Scan for the cell matching the given text and deliver its [x, y] coordinate at center. 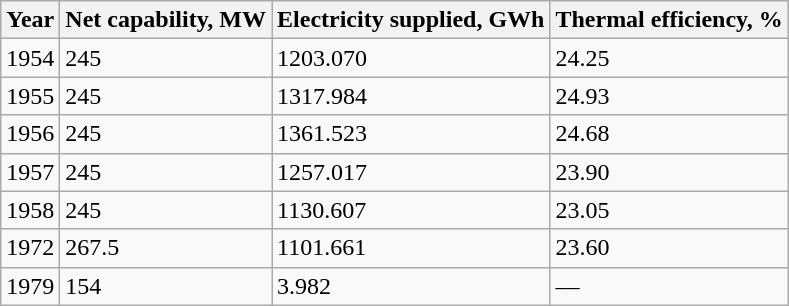
Thermal efficiency, % [669, 20]
1257.017 [411, 172]
24.25 [669, 58]
23.05 [669, 210]
23.90 [669, 172]
1203.070 [411, 58]
1956 [30, 134]
1958 [30, 210]
1317.984 [411, 96]
24.68 [669, 134]
1979 [30, 286]
1957 [30, 172]
1101.661 [411, 248]
Net capability, MW [166, 20]
1972 [30, 248]
1954 [30, 58]
1361.523 [411, 134]
23.60 [669, 248]
–– [669, 286]
1130.607 [411, 210]
3.982 [411, 286]
Year [30, 20]
1955 [30, 96]
154 [166, 286]
24.93 [669, 96]
Electricity supplied, GWh [411, 20]
267.5 [166, 248]
